Return (x, y) of the center of cell containing provided text 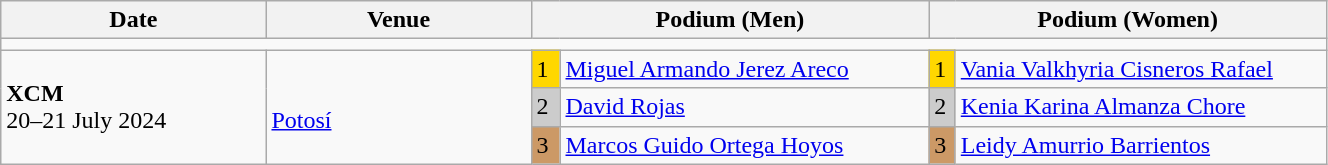
Miguel Armando Jerez Areco (744, 69)
XCM 20–21 July 2024 (134, 107)
David Rojas (744, 107)
Podium (Women) (1128, 20)
Date (134, 20)
Potosí (398, 107)
Marcos Guido Ortega Hoyos (744, 145)
Podium (Men) (730, 20)
Vania Valkhyria Cisneros Rafael (1140, 69)
Leidy Amurrio Barrientos (1140, 145)
Kenia Karina Almanza Chore (1140, 107)
Venue (398, 20)
